Extract the [x, y] coordinate from the center of the cell holding the provided text.  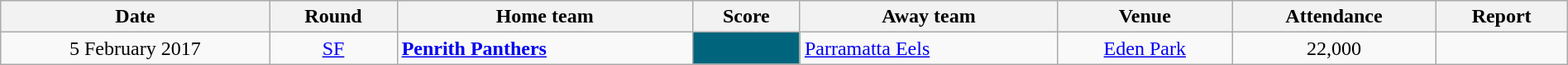
Attendance [1334, 17]
Round [333, 17]
Penrith Panthers [544, 48]
Report [1502, 17]
Venue [1145, 17]
Away team [928, 17]
5 February 2017 [136, 48]
Score [746, 17]
Parramatta Eels [928, 48]
Date [136, 17]
Eden Park [1145, 48]
22,000 [1334, 48]
SF [333, 48]
Home team [544, 17]
